Determine the (x, y) coordinate at the center of the cell enclosing the given text.  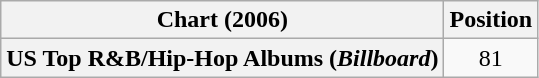
US Top R&B/Hip-Hop Albums (Billboard) (222, 58)
81 (491, 58)
Position (491, 20)
Chart (2006) (222, 20)
